Return [X, Y] of the center of cell containing provided text 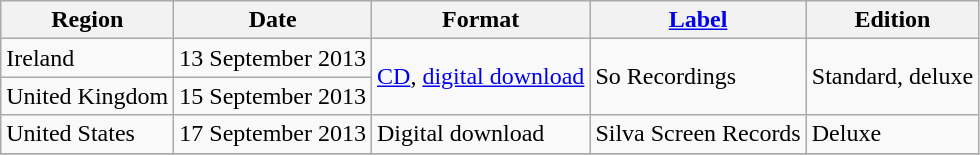
15 September 2013 [273, 96]
13 September 2013 [273, 58]
Date [273, 20]
Region [88, 20]
Deluxe [892, 134]
Standard, deluxe [892, 77]
Ireland [88, 58]
Label [698, 20]
Digital download [481, 134]
United Kingdom [88, 96]
Edition [892, 20]
CD, digital download [481, 77]
Silva Screen Records [698, 134]
United States [88, 134]
Format [481, 20]
17 September 2013 [273, 134]
So Recordings [698, 77]
